Return (x, y) of the center of cell containing provided text 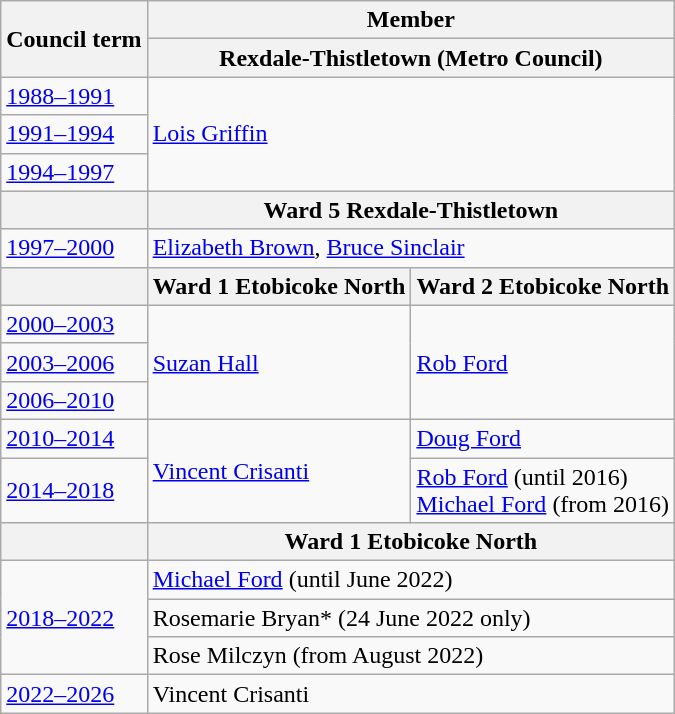
Elizabeth Brown, Bruce Sinclair (410, 248)
2003–2006 (74, 362)
Rose Milczyn (from August 2022) (410, 656)
2018–2022 (74, 618)
Doug Ford (543, 438)
Ward 2 Etobicoke North (543, 286)
Suzan Hall (279, 362)
Member (410, 20)
2006–2010 (74, 400)
Council term (74, 39)
Rob Ford (543, 362)
2010–2014 (74, 438)
Ward 5 Rexdale-Thistletown (410, 210)
Lois Griffin (410, 134)
2000–2003 (74, 324)
Rob Ford (until 2016) Michael Ford (from 2016) (543, 490)
1994–1997 (74, 172)
1997–2000 (74, 248)
Michael Ford (until June 2022) (410, 580)
Rosemarie Bryan* (24 June 2022 only) (410, 618)
1991–1994 (74, 134)
Rexdale-Thistletown (Metro Council) (410, 58)
2014–2018 (74, 490)
1988–1991 (74, 96)
2022–2026 (74, 694)
